Determine the (x, y) coordinate at the center of the cell enclosing the given text.  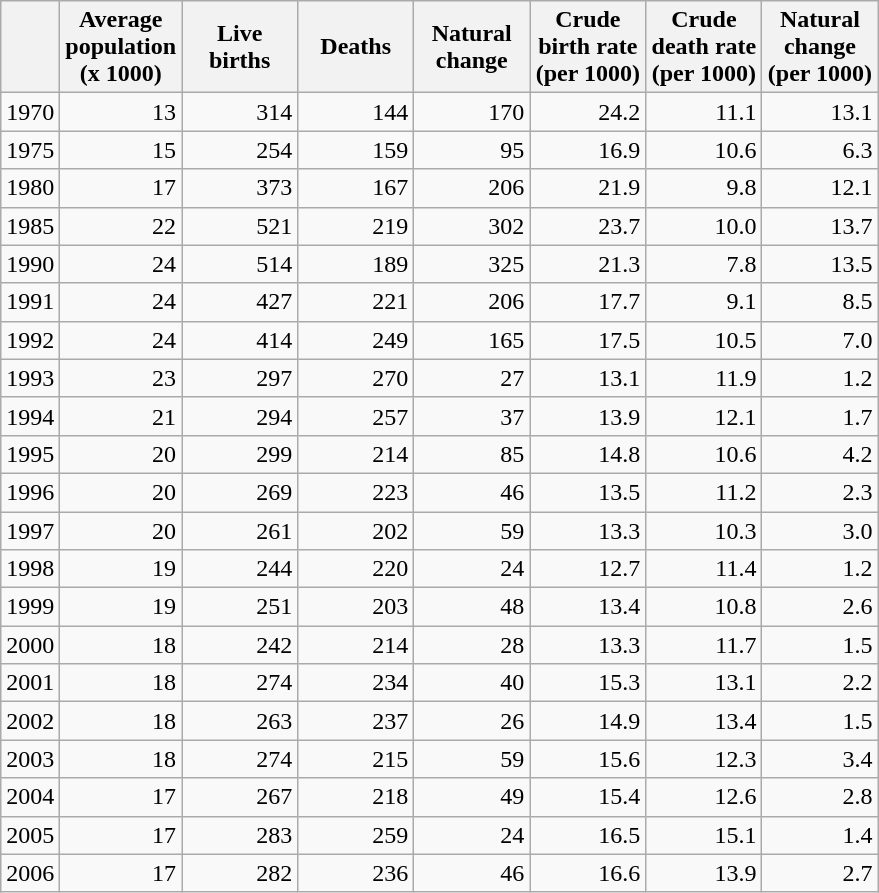
24.2 (588, 112)
167 (356, 188)
220 (356, 569)
16.5 (588, 835)
11.7 (704, 645)
1.7 (820, 416)
Average population (x 1000) (121, 47)
1975 (30, 150)
37 (472, 416)
4.2 (820, 454)
16.9 (588, 150)
373 (240, 188)
22 (121, 226)
219 (356, 226)
9.8 (704, 188)
6.3 (820, 150)
23.7 (588, 226)
10.8 (704, 607)
2001 (30, 683)
189 (356, 264)
170 (472, 112)
1970 (30, 112)
15.6 (588, 759)
294 (240, 416)
17.7 (588, 302)
254 (240, 150)
427 (240, 302)
Crude death rate (per 1000) (704, 47)
242 (240, 645)
40 (472, 683)
202 (356, 531)
11.1 (704, 112)
23 (121, 378)
7.8 (704, 264)
269 (240, 492)
1.4 (820, 835)
1996 (30, 492)
1994 (30, 416)
28 (472, 645)
218 (356, 797)
15.4 (588, 797)
26 (472, 721)
10.3 (704, 531)
2.8 (820, 797)
299 (240, 454)
236 (356, 873)
3.4 (820, 759)
21.3 (588, 264)
21.9 (588, 188)
263 (240, 721)
267 (240, 797)
514 (240, 264)
12.3 (704, 759)
12.6 (704, 797)
7.0 (820, 340)
1995 (30, 454)
15 (121, 150)
10.5 (704, 340)
1990 (30, 264)
Live births (240, 47)
11.9 (704, 378)
302 (472, 226)
17.5 (588, 340)
237 (356, 721)
3.0 (820, 531)
203 (356, 607)
249 (356, 340)
297 (240, 378)
2002 (30, 721)
95 (472, 150)
Deaths (356, 47)
234 (356, 683)
1999 (30, 607)
2006 (30, 873)
8.5 (820, 302)
49 (472, 797)
2.7 (820, 873)
85 (472, 454)
270 (356, 378)
15.3 (588, 683)
1992 (30, 340)
12.7 (588, 569)
Natural change (472, 47)
283 (240, 835)
2005 (30, 835)
1993 (30, 378)
1998 (30, 569)
144 (356, 112)
11.4 (704, 569)
Crude birth rate (per 1000) (588, 47)
259 (356, 835)
1997 (30, 531)
261 (240, 531)
11.2 (704, 492)
21 (121, 416)
325 (472, 264)
1991 (30, 302)
15.1 (704, 835)
2000 (30, 645)
13 (121, 112)
9.1 (704, 302)
14.8 (588, 454)
2.3 (820, 492)
1980 (30, 188)
244 (240, 569)
2003 (30, 759)
10.0 (704, 226)
314 (240, 112)
Natural change (per 1000) (820, 47)
282 (240, 873)
223 (356, 492)
13.7 (820, 226)
521 (240, 226)
159 (356, 150)
16.6 (588, 873)
414 (240, 340)
165 (472, 340)
1985 (30, 226)
14.9 (588, 721)
2004 (30, 797)
251 (240, 607)
215 (356, 759)
2.2 (820, 683)
48 (472, 607)
257 (356, 416)
221 (356, 302)
27 (472, 378)
2.6 (820, 607)
